Pinpoint the cell where the given text exists, returning its (X, Y) midpoint coordinate. 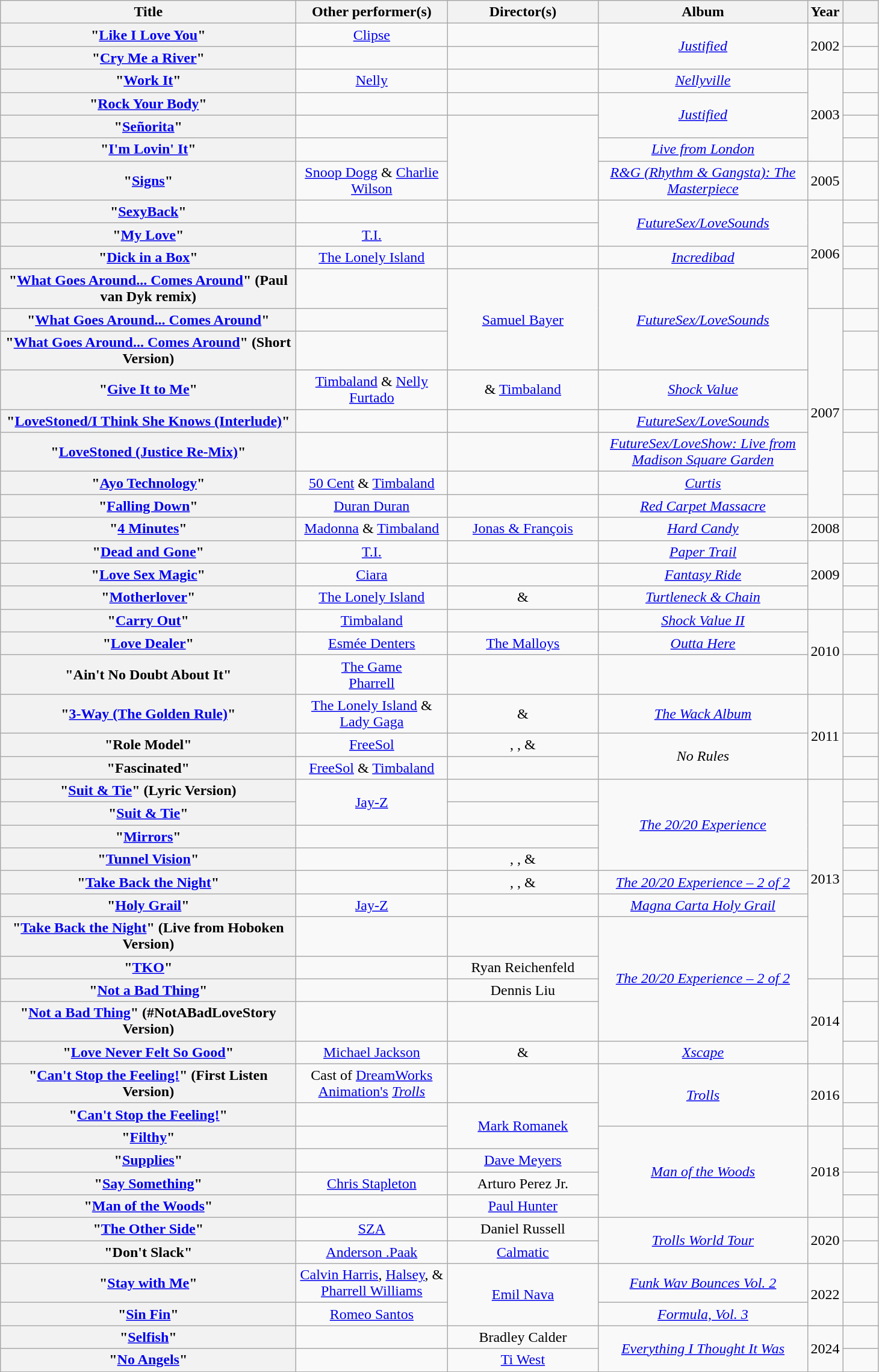
Ciara (372, 575)
2016 (825, 1095)
Daniel Russell (523, 1229)
"What Goes Around... Comes Around" (148, 320)
"The Other Side" (148, 1229)
Man of the Woods (703, 1171)
The Lonely Island & Lady Gaga (372, 713)
Madonna & Timbaland (372, 529)
The Malloys (523, 643)
Ti West (523, 1360)
Chris Stapleton (372, 1183)
"Stay with Me" (148, 1283)
FreeSol & Timbaland (372, 768)
"What Goes Around... Comes Around" (Paul van Dyk remix) (148, 288)
FutureSex/LoveShow: Live from Madison Square Garden (703, 452)
2007 (825, 413)
2008 (825, 529)
2005 (825, 181)
Fantasy Ride (703, 575)
"Not a Bad Thing" (#NotABadLoveStory Version) (148, 1021)
Samuel Bayer (523, 319)
"Filthy" (148, 1137)
"I'm Lovin' It" (148, 149)
Red Carpet Massacre (703, 506)
"Rock Your Body" (148, 104)
"Man of the Woods" (148, 1206)
"Selfish" (148, 1337)
Album (703, 12)
2011 (825, 736)
50 Cent & Timbaland (372, 483)
Year (825, 12)
"Not a Bad Thing" (148, 990)
Michael Jackson (372, 1052)
Director(s) (523, 12)
Shock Value II (703, 620)
Timbaland & Nelly Furtado (372, 390)
Title (148, 12)
Calvin Harris, Halsey, & Pharrell Williams (372, 1283)
SZA (372, 1229)
"Can't Stop the Feeling!" (148, 1114)
Magna Carta Holy Grail (703, 905)
"TKO" (148, 967)
Clipse (372, 35)
"Signs" (148, 181)
Trolls World Tour (703, 1241)
"Take Back the Night" (148, 882)
R&G (Rhythm & Gangsta): The Masterpiece (703, 181)
"My Love" (148, 234)
Paul Hunter (523, 1206)
"Ayo Technology" (148, 483)
The 20/20 Experience (703, 825)
2014 (825, 1021)
Curtis (703, 483)
Other performer(s) (372, 12)
"No Angels" (148, 1360)
Trolls (703, 1095)
"Supplies" (148, 1160)
Paper Trail (703, 552)
Mark Romanek (523, 1126)
"Don't Slack" (148, 1252)
"Like I Love You" (148, 35)
2024 (825, 1349)
"Falling Down" (148, 506)
"Take Back the Night" (Live from Hoboken Version) (148, 936)
"LoveStoned (Justice Re-Mix)" (148, 452)
"4 Minutes" (148, 529)
Cast of DreamWorks Animation's Trolls (372, 1083)
Dave Meyers (523, 1160)
"Love Dealer" (148, 643)
"Suit & Tie" (Lyric Version) (148, 791)
Jonas & François (523, 529)
"Give It to Me" (148, 390)
FreeSol (372, 744)
The GamePharrell (372, 675)
"Tunnel Vision" (148, 859)
Shock Value (703, 390)
2006 (825, 254)
No Rules (703, 756)
2003 (825, 115)
Nelly (372, 81)
Outta Here (703, 643)
"Can't Stop the Feeling!" (First Listen Version) (148, 1083)
2002 (825, 46)
Xscape (703, 1052)
Formula, Vol. 3 (703, 1314)
"Dead and Gone" (148, 552)
Funk Wav Bounces Vol. 2 (703, 1283)
Turtleneck & Chain (703, 597)
Live from London (703, 149)
"Love Never Felt So Good" (148, 1052)
Timbaland (372, 620)
"Holy Grail" (148, 905)
"What Goes Around... Comes Around" (Short Version) (148, 351)
"LoveStoned/I Think She Knows (Interlude)" (148, 421)
2022 (825, 1295)
& Timbaland (523, 390)
Romeo Santos (372, 1314)
"Carry Out" (148, 620)
Dennis Liu (523, 990)
"3-Way (The Golden Rule)" (148, 713)
"Motherlover" (148, 597)
Esmée Denters (372, 643)
Calmatic (523, 1252)
"Role Model" (148, 744)
The Wack Album (703, 713)
"Cry Me a River" (148, 58)
2010 (825, 652)
"Love Sex Magic" (148, 575)
2020 (825, 1241)
"Mirrors" (148, 837)
2013 (825, 879)
"Ain't No Doubt About It" (148, 675)
Emil Nava (523, 1295)
Duran Duran (372, 506)
Nellyville (703, 81)
"Work It" (148, 81)
Anderson .Paak (372, 1252)
Hard Candy (703, 529)
"Sin Fin" (148, 1314)
Bradley Calder (523, 1337)
2018 (825, 1171)
"Señorita" (148, 126)
Snoop Dogg & Charlie Wilson (372, 181)
"Say Something" (148, 1183)
Ryan Reichenfeld (523, 967)
"SexyBack" (148, 211)
"Dick in a Box" (148, 257)
"Suit & Tie" (148, 814)
Everything I Thought It Was (703, 1349)
Arturo Perez Jr. (523, 1183)
2009 (825, 575)
"Fascinated" (148, 768)
Incredibad (703, 257)
